For the text-containing cell, return its midpoint in (X, Y) coordinate format. 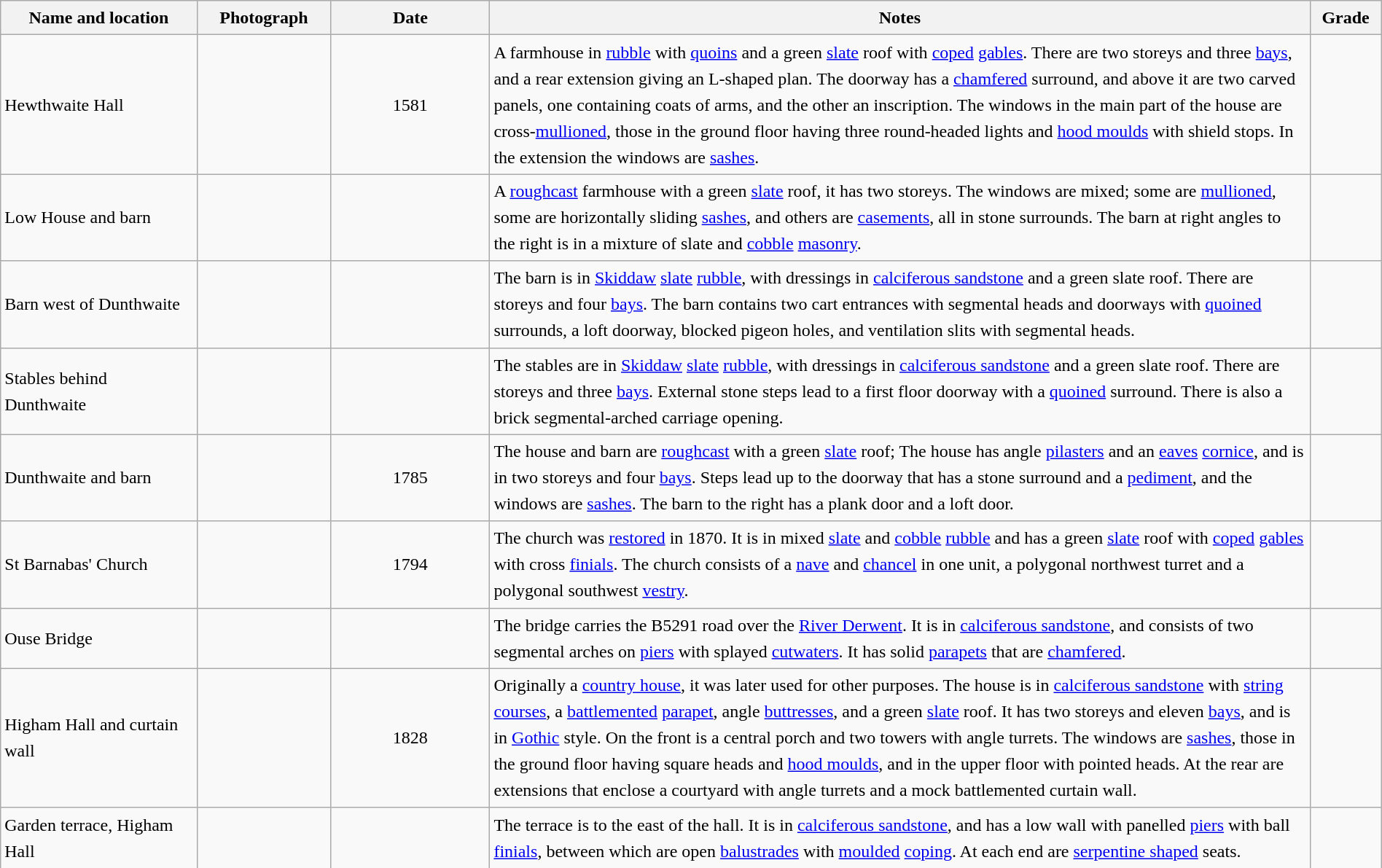
Name and location (99, 17)
Higham Hall and curtain wall (99, 738)
Dunthwaite and barn (99, 478)
1581 (410, 105)
Garden terrace, Higham Hall (99, 838)
1794 (410, 564)
St Barnabas' Church (99, 564)
Ouse Bridge (99, 638)
Stables behind Dunthwaite (99, 391)
Hewthwaite Hall (99, 105)
Photograph (264, 17)
Low House and barn (99, 217)
Notes (899, 17)
Barn west of Dunthwaite (99, 305)
1785 (410, 478)
Date (410, 17)
Grade (1346, 17)
1828 (410, 738)
